Locate the cell with the specified text and output its [x, y] center coordinate. 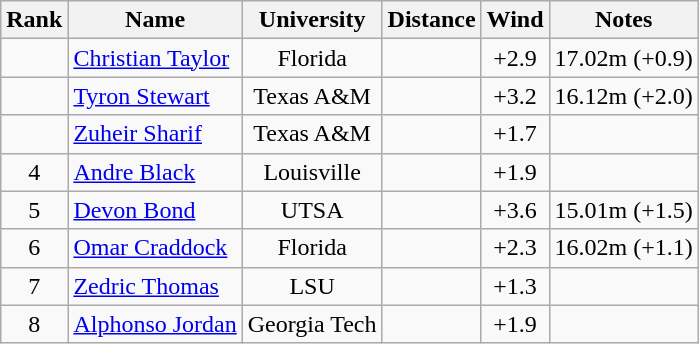
Notes [624, 20]
Rank [34, 20]
+1.7 [515, 134]
7 [34, 286]
5 [34, 210]
Christian Taylor [155, 58]
Alphonso Jordan [155, 324]
Distance [432, 20]
6 [34, 248]
+3.6 [515, 210]
16.02m (+1.1) [624, 248]
+2.3 [515, 248]
17.02m (+0.9) [624, 58]
Zedric Thomas [155, 286]
Name [155, 20]
Andre Black [155, 172]
Zuheir Sharif [155, 134]
Omar Craddock [155, 248]
16.12m (+2.0) [624, 96]
Tyron Stewart [155, 96]
+1.3 [515, 286]
Georgia Tech [312, 324]
Wind [515, 20]
4 [34, 172]
+3.2 [515, 96]
Devon Bond [155, 210]
LSU [312, 286]
Louisville [312, 172]
+2.9 [515, 58]
University [312, 20]
8 [34, 324]
15.01m (+1.5) [624, 210]
UTSA [312, 210]
